For the text-containing cell, return its midpoint in (x, y) coordinate format. 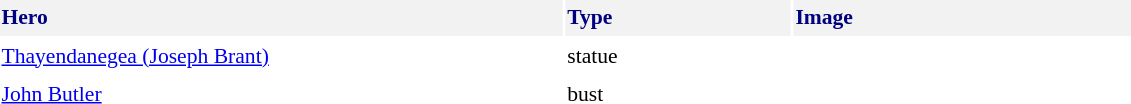
Thayendanegea (Joseph Brant) (282, 56)
Type (678, 18)
Hero (282, 18)
statue (678, 56)
